Find where the given text appears and provide that cell's center as [X, Y] coordinate. 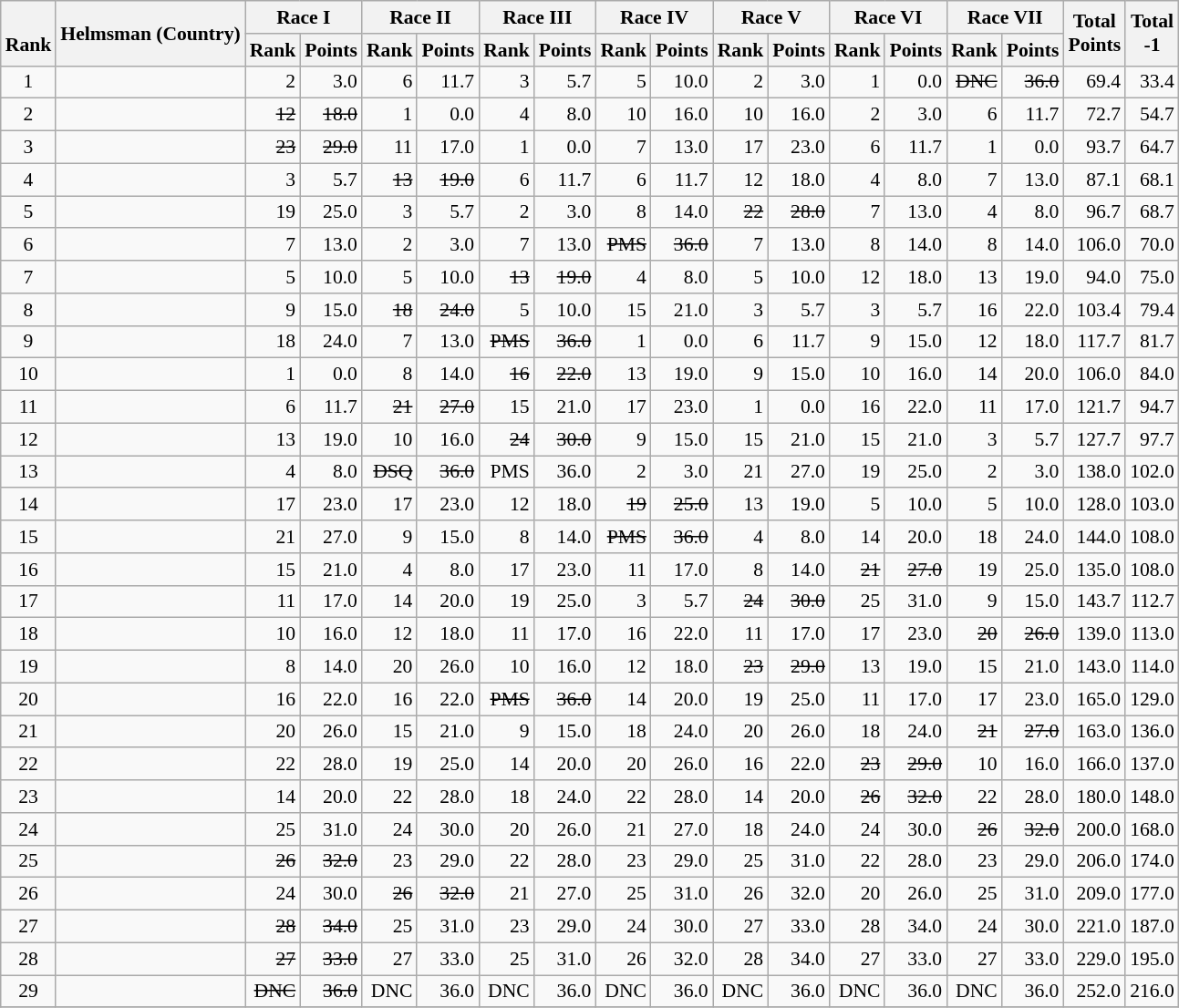
129.0 [1153, 699]
103.4 [1094, 310]
Race IV [654, 17]
DSQ [390, 472]
72.7 [1094, 115]
Race V [771, 17]
96.7 [1094, 212]
163.0 [1094, 732]
112.7 [1153, 602]
221.0 [1094, 927]
165.0 [1094, 699]
68.1 [1153, 180]
121.7 [1094, 407]
135.0 [1094, 570]
137.0 [1153, 765]
54.7 [1153, 115]
229.0 [1094, 959]
75.0 [1153, 277]
180.0 [1094, 797]
127.7 [1094, 439]
Total Points [1094, 33]
Total-1 [1153, 33]
174.0 [1153, 861]
206.0 [1094, 861]
94.7 [1153, 407]
84.0 [1153, 375]
68.7 [1153, 212]
Race I [304, 17]
Helmsman (Country) [150, 33]
Race III [537, 17]
70.0 [1153, 245]
139.0 [1094, 634]
143.0 [1094, 667]
113.0 [1153, 634]
168.0 [1153, 829]
177.0 [1153, 894]
93.7 [1094, 148]
64.7 [1153, 148]
Race VII [1005, 17]
166.0 [1094, 765]
209.0 [1094, 894]
81.7 [1153, 342]
195.0 [1153, 959]
87.1 [1094, 180]
252.0 [1094, 992]
216.0 [1153, 992]
29 [29, 992]
33.4 [1153, 82]
Race VI [888, 17]
200.0 [1094, 829]
103.0 [1153, 505]
69.4 [1094, 82]
128.0 [1094, 505]
117.7 [1094, 342]
79.4 [1153, 310]
136.0 [1153, 732]
144.0 [1094, 537]
94.0 [1094, 277]
187.0 [1153, 927]
114.0 [1153, 667]
Race II [420, 17]
148.0 [1153, 797]
138.0 [1094, 472]
97.7 [1153, 439]
143.7 [1094, 602]
102.0 [1153, 472]
